Extract the [x, y] coordinate from the center of the cell holding the provided text.  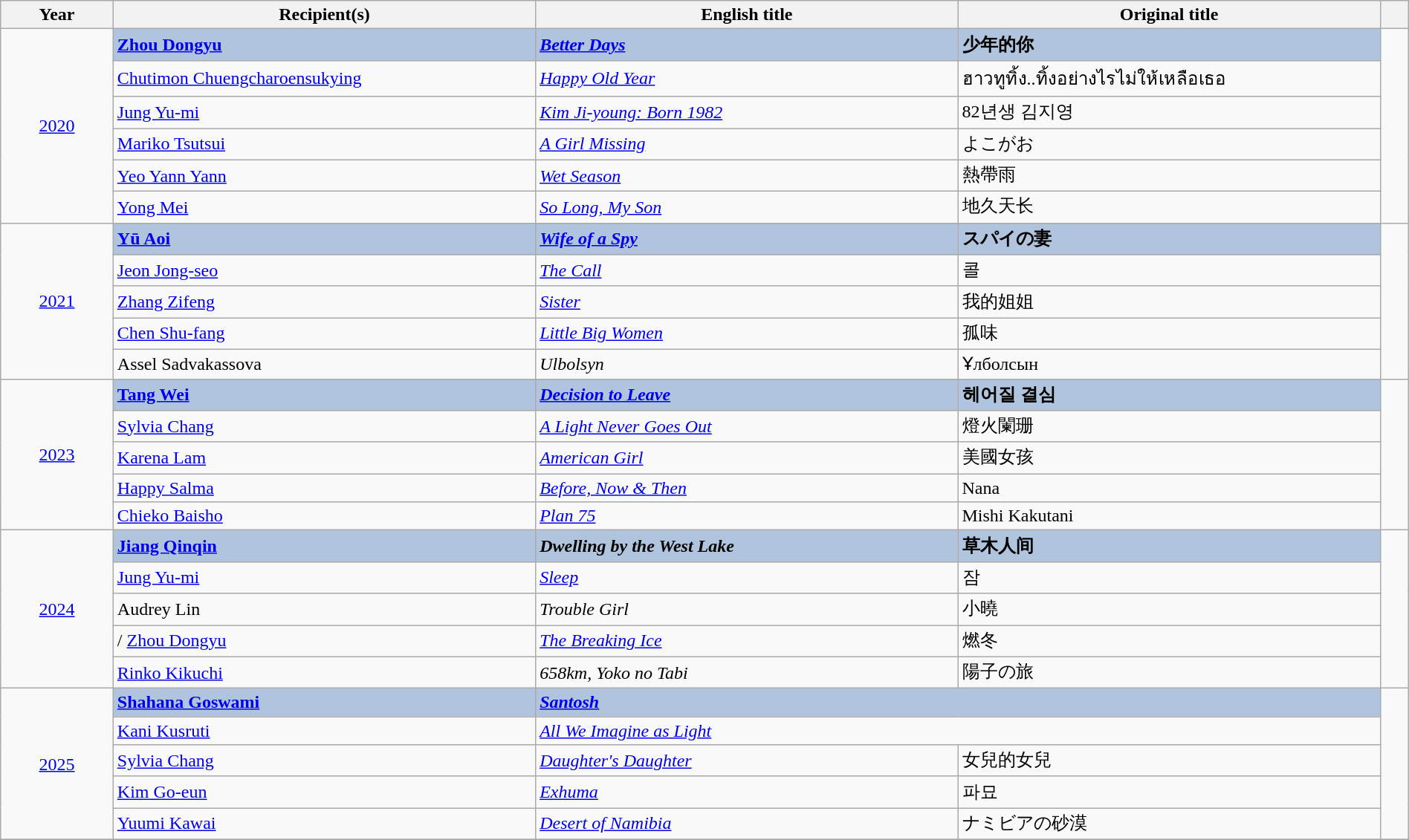
Mariko Tsutsui [324, 144]
658km, Yoko no Tabi [747, 673]
Decision to Leave [747, 395]
Year [57, 15]
2020 [57, 126]
Santosh [959, 703]
Chieko Baisho [324, 516]
Original title [1169, 15]
スパイの妻 [1169, 239]
Before, Now & Then [747, 488]
파묘 [1169, 792]
American Girl [747, 458]
Tang Wei [324, 395]
Yeo Yann Yann [324, 175]
Zhou Dongyu [324, 45]
Rinko Kikuchi [324, 673]
Kim Go-eun [324, 792]
Chutimon Chuengcharoensukying [324, 79]
Nana [1169, 488]
熱帶雨 [1169, 175]
Audrey Lin [324, 609]
燈火闌珊 [1169, 426]
Better Days [747, 45]
Wife of a Spy [747, 239]
Sleep [747, 578]
잠 [1169, 578]
Jiang Qinqin [324, 547]
我的姐姐 [1169, 302]
Wet Season [747, 175]
Kim Ji-young: Born 1982 [747, 113]
Happy Old Year [747, 79]
English title [747, 15]
少年的你 [1169, 45]
陽子の旅 [1169, 673]
Karena Lam [324, 458]
Zhang Zifeng [324, 302]
Trouble Girl [747, 609]
2025 [57, 764]
Mishi Kakutani [1169, 516]
The Call [747, 270]
Recipient(s) [324, 15]
ナミビアの砂漠 [1169, 824]
2024 [57, 609]
Dwelling by the West Lake [747, 547]
Kani Kusruti [324, 731]
Jeon Jong-seo [324, 270]
Chen Shu-fang [324, 334]
A Light Never Goes Out [747, 426]
草木人间 [1169, 547]
콜 [1169, 270]
Plan 75 [747, 516]
孤味 [1169, 334]
Shahana Goswami [324, 703]
The Breaking Ice [747, 642]
Daughter's Daughter [747, 761]
Sister [747, 302]
Exhuma [747, 792]
ฮาวทูทิ้ง..ทิ้งอย่างไรไม่ให้เหลือเธอ [1169, 79]
美國女孩 [1169, 458]
Assel Sadvakassova [324, 364]
Ұлболсын [1169, 364]
Ulbolsyn [747, 364]
Little Big Women [747, 334]
/ Zhou Dongyu [324, 642]
2023 [57, 455]
All We Imagine as Light [959, 731]
女兒的女兒 [1169, 761]
地久天长 [1169, 208]
헤어질 결심 [1169, 395]
Yū Aoi [324, 239]
Happy Salma [324, 488]
Yong Mei [324, 208]
Desert of Namibia [747, 824]
Yuumi Kawai [324, 824]
燃冬 [1169, 642]
小曉 [1169, 609]
2021 [57, 301]
So Long, My Son [747, 208]
よこがお [1169, 144]
82년생 김지영 [1169, 113]
A Girl Missing [747, 144]
